Identify which cell holds the provided text, then report its [x, y] central coordinate. 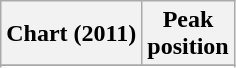
Chart (2011) [72, 34]
Peak position [188, 34]
